Find where the given text appears and provide that cell's center as (x, y) coordinate. 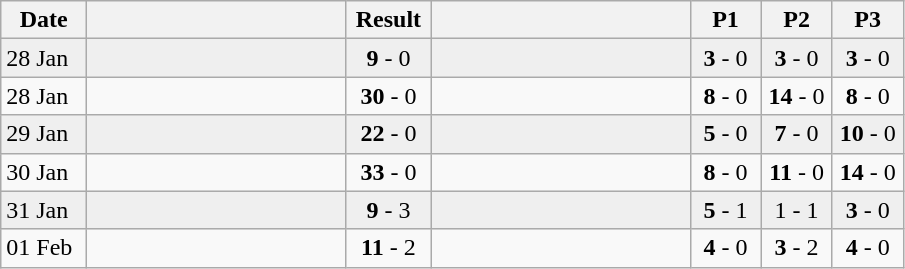
5 - 0 (726, 134)
22 - 0 (388, 134)
Result (388, 20)
33 - 0 (388, 172)
9 - 3 (388, 210)
29 Jan (44, 134)
31 Jan (44, 210)
3 - 2 (796, 248)
1 - 1 (796, 210)
01 Feb (44, 248)
P1 (726, 20)
30 - 0 (388, 96)
P3 (868, 20)
11 - 2 (388, 248)
9 - 0 (388, 58)
P2 (796, 20)
5 - 1 (726, 210)
7 - 0 (796, 134)
11 - 0 (796, 172)
Date (44, 20)
30 Jan (44, 172)
10 - 0 (868, 134)
